Capture the cell that displays the provided text and extract its [x, y] central coordinate. 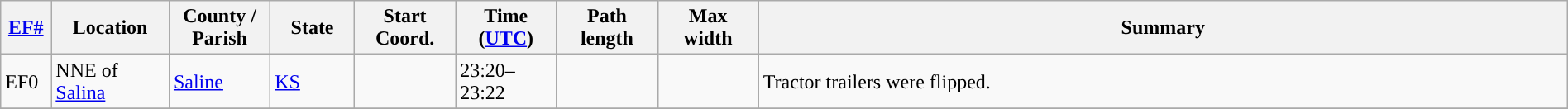
Start Coord. [404, 28]
EF# [26, 28]
Max width [708, 28]
Path length [607, 28]
Saline [219, 81]
County / Parish [219, 28]
Tractor trailers were flipped. [1163, 81]
Location [111, 28]
State [313, 28]
23:20–23:22 [506, 81]
Summary [1163, 28]
EF0 [26, 81]
NNE of Salina [111, 81]
KS [313, 81]
Time (UTC) [506, 28]
